From the cell containing the given text, extract its center point as (X, Y) coordinate. 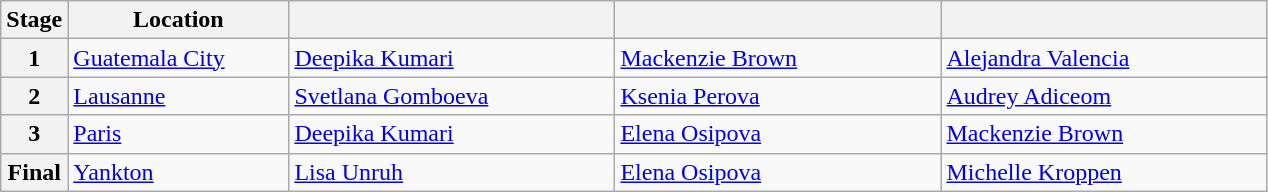
Lausanne (178, 96)
Stage (34, 20)
Svetlana Gomboeva (452, 96)
Location (178, 20)
Final (34, 172)
Guatemala City (178, 58)
2 (34, 96)
Alejandra Valencia (1104, 58)
Ksenia Perova (778, 96)
3 (34, 134)
Audrey Adiceom (1104, 96)
Michelle Kroppen (1104, 172)
Lisa Unruh (452, 172)
Yankton (178, 172)
1 (34, 58)
Paris (178, 134)
